Detect which cell encompasses the target text, then output its [x, y] center coordinate. 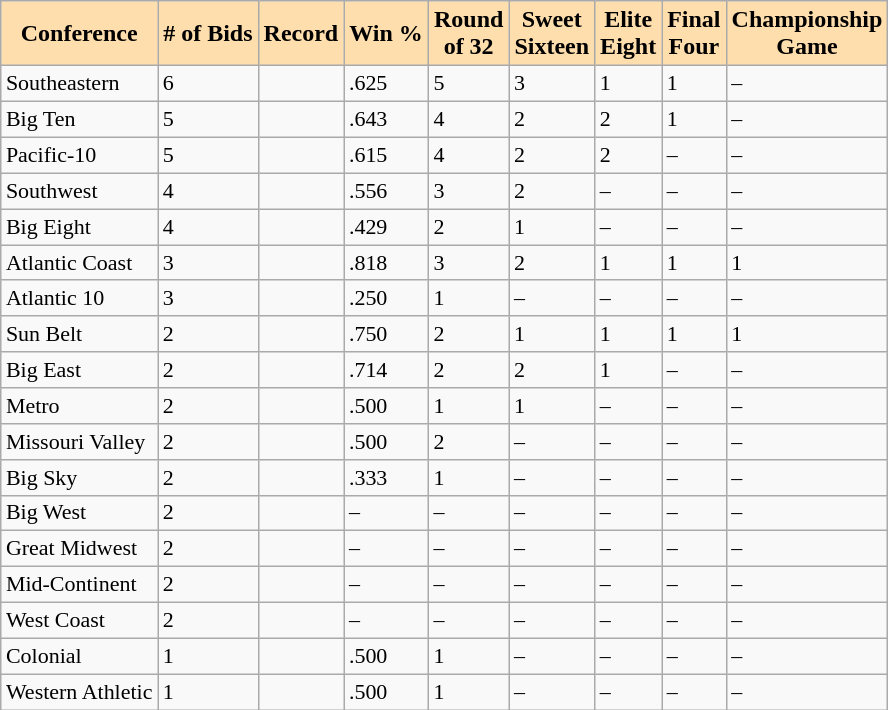
Big Ten [80, 120]
Conference [80, 34]
Missouri Valley [80, 441]
Western Athletic [80, 692]
Great Midwest [80, 549]
.643 [386, 120]
Big Eight [80, 227]
Sweet Sixteen [552, 34]
Colonial [80, 656]
Southwest [80, 191]
Final Four [694, 34]
.556 [386, 191]
Sun Belt [80, 334]
Mid-Continent [80, 585]
Atlantic Coast [80, 263]
Metro [80, 406]
6 [208, 84]
Record [301, 34]
.818 [386, 263]
.714 [386, 370]
.429 [386, 227]
Southeastern [80, 84]
Big Sky [80, 477]
.250 [386, 298]
Atlantic 10 [80, 298]
Round of 32 [468, 34]
.615 [386, 155]
.750 [386, 334]
Big East [80, 370]
Win % [386, 34]
Championship Game [807, 34]
.333 [386, 477]
Pacific-10 [80, 155]
Big West [80, 513]
# of Bids [208, 34]
Elite Eight [628, 34]
West Coast [80, 620]
.625 [386, 84]
